For the text-containing cell, return its midpoint in (x, y) coordinate format. 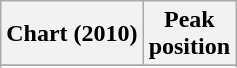
Chart (2010) (72, 34)
Peakposition (189, 34)
